Return the [X, Y] coordinate for the center point of the cell that contains the specified text.  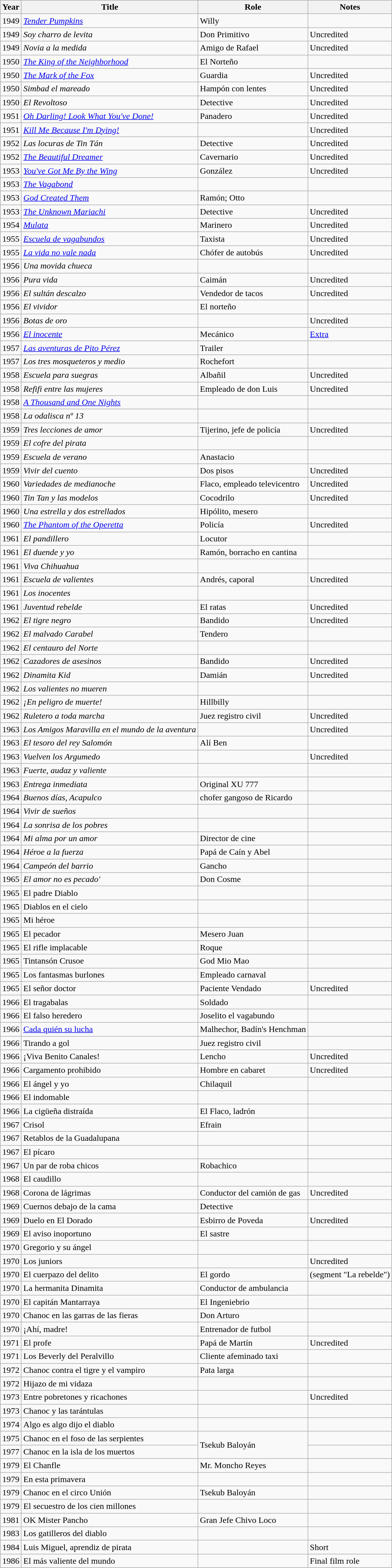
El profe [110, 1343]
Conductor del camión de gas [253, 1193]
¡Viva Benito Canales! [110, 1057]
Las locuras de Tin Tán [110, 143]
Buenos días, Acapulco [110, 797]
El tigre negro [110, 621]
Albañil [253, 375]
1981 [11, 1520]
Chanoc en el foso de las serpientes [110, 1438]
Tijerino, jefe de policía [253, 430]
Oh Darling! Look What You've Done! [110, 116]
Malhechor, Badín's Henchman [253, 1029]
La vida no vale nada [110, 252]
Mr. Moncho Reyes [253, 1465]
Marinero [253, 225]
El padre Diablo [110, 893]
Chanoc en la isla de los muertos [110, 1452]
Cocodrilo [253, 498]
El duende y yo [110, 552]
The Beautiful Dreamer [110, 157]
1975 [11, 1438]
Escuela para suegras [110, 375]
The Vagabond [110, 184]
La cigüeña distraída [110, 1111]
El cuerpazo del delito [110, 1275]
Escuela de valientes [110, 579]
The Mark of the Fox [110, 75]
Anastacio [253, 457]
Don Primitivo [253, 34]
Willy [253, 21]
Soldado [253, 1002]
Tendero [253, 634]
Entre pobretones y ricachones [110, 1397]
Joselito el vagabundo [253, 1015]
Empleado de don Luis [253, 389]
Los Beverly del Peralvillo [110, 1356]
Mulata [110, 225]
La sonrisa de los pobres [110, 825]
Final film role [350, 1561]
Title [110, 7]
Don Arturo [253, 1316]
Una movida chueca [110, 266]
Don Cosme [253, 879]
Alí Ben [253, 743]
Mi alma por un amor [110, 839]
Director de cine [253, 839]
Las aventuras de Pito Pérez [110, 348]
A Thousand and One Nights [110, 402]
Ruletero a toda marcha [110, 716]
Los gatilleros del diablo [110, 1534]
Los Amigos Maravilla en el mundo de la aventura [110, 729]
El Norteño [253, 62]
Los valientes no mueren [110, 689]
El tragabalas [110, 1002]
El sastre [253, 1234]
Role [253, 7]
El vividor [110, 307]
El indomable [110, 1097]
Ramón; Otto [253, 198]
The Unknown Mariachi [110, 212]
El inocente [110, 334]
Los inocentes [110, 593]
Hijazo de mi vidaza [110, 1384]
Damián [253, 675]
Chanoc en las garras de las fieras [110, 1316]
Kill Me Because I'm Dying! [110, 130]
Pata larga [253, 1370]
Soy charro de levita [110, 34]
Mi héroe [110, 920]
Vivir de sueños [110, 811]
Cazadores de asesinos [110, 661]
Tintansón Crusoe [110, 961]
Duelo en El Dorado [110, 1220]
1954 [11, 225]
¡Ahí, madre! [110, 1329]
El Revoltoso [110, 102]
Guardia [253, 75]
Chanoc contra el tigre y el vampiro [110, 1370]
Los fantasmas burlones [110, 975]
El aviso inoportuno [110, 1234]
El gordo [253, 1275]
God Created Them [110, 198]
Chilaquil [253, 1084]
Andrés, caporal [253, 579]
1977 [11, 1452]
Botas de oro [110, 320]
Chanoc en el circo Unión [110, 1493]
1974 [11, 1424]
Vivir del cuento [110, 471]
chofer gangoso de Ricardo [253, 797]
Hillbilly [253, 702]
González [253, 171]
El más valiente del mundo [110, 1561]
Hipólito, mesero [253, 511]
El centauro del Norte [110, 648]
Escuela de vagabundos [110, 239]
Cuernos debajo de la cama [110, 1206]
Empleado carnaval [253, 975]
God Mio Mao [253, 961]
Panadero [253, 116]
Lencho [253, 1057]
El tesoro del rey Salomón [110, 743]
Cada quién su lucha [110, 1029]
The King of the Neighborhood [110, 62]
El malvado Carabel [110, 634]
Fuerte, audaz y valiente [110, 770]
Crisol [110, 1125]
1983 [11, 1534]
Original XU 777 [253, 784]
Short [350, 1547]
Dos pisos [253, 471]
Flaco, empleado televicentro [253, 484]
1984 [11, 1547]
You've Got Me By the Wing [110, 171]
Policía [253, 525]
Mesero Juan [253, 934]
Tin Tan y las modelos [110, 498]
Los tres mosqueteros y medio [110, 361]
Papá de Caín y Abel [253, 852]
El sultán descalzo [110, 293]
Entrega inmediata [110, 784]
Corona de lágrimas [110, 1193]
Vuelven los Argumedo [110, 757]
Retablos de la Guadalupana [110, 1138]
Mecánico [253, 334]
El ángel y yo [110, 1084]
El ratas [253, 607]
El Chanfle [110, 1465]
Caimán [253, 280]
Ramón, borracho en cantina [253, 552]
La hermanita Dinamita [110, 1288]
(segment "La rebelde") [350, 1275]
Amigo de Rafael [253, 48]
Notes [350, 7]
El señor doctor [110, 988]
Diablos en el cielo [110, 907]
Conductor de ambulancia [253, 1288]
Locutor [253, 539]
Juventud rebelde [110, 607]
Rochefort [253, 361]
El caudillo [110, 1179]
El capitán Mantarraya [110, 1302]
Luis Miguel, aprendiz de pirata [110, 1547]
Viva Chihuahua [110, 566]
Efrain [253, 1125]
Year [11, 7]
Cavernario [253, 157]
Escuela de verano [110, 457]
Los juniors [110, 1261]
Chófer de autobús [253, 252]
La odalisca nº 13 [110, 416]
El pandillero [110, 539]
1986 [11, 1561]
Trailer [253, 348]
Esbirro de Poveda [253, 1220]
Robachico [253, 1166]
Algo es algo dijo el diablo [110, 1424]
En esta primavera [110, 1479]
Roque [253, 947]
El Flaco, ladrón [253, 1111]
Campeón del barrio [110, 866]
Gran Jefe Chivo Loco [253, 1520]
El pícaro [110, 1152]
Novia a la medida [110, 48]
El pecador [110, 934]
Taxista [253, 239]
El secuestro de los cien millones [110, 1506]
Una estrella y dos estrellados [110, 511]
Entrenador de futbol [253, 1329]
El rifle implacable [110, 947]
Variedades de medianoche [110, 484]
Refifi entre las mujeres [110, 389]
Pura vida [110, 280]
Gancho [253, 866]
¡En peligro de muerte! [110, 702]
El amor no es pecado' [110, 879]
Vendedor de tacos [253, 293]
Tres lecciones de amor [110, 430]
Cliente afeminado taxi [253, 1356]
Papá de Martín [253, 1343]
Gregorio y su ángel [110, 1247]
Extra [350, 334]
Paciente Vendado [253, 988]
Hampón con lentes [253, 89]
Dinamita Kid [110, 675]
Tirando a gol [110, 1043]
El cofre del pirata [110, 443]
The Phantom of the Operetta [110, 525]
El Ingeniebrio [253, 1302]
Simbad el mareado [110, 89]
Chanoc y las tarántulas [110, 1411]
OK Mister Pancho [110, 1520]
Tender Pumpkins [110, 21]
Un par de roba chicos [110, 1166]
El norteño [253, 307]
El falso heredero [110, 1015]
Héroe a la fuerza [110, 852]
Hombre en cabaret [253, 1070]
Cargamento prohibido [110, 1070]
